For the text-containing cell, return its midpoint in (X, Y) coordinate format. 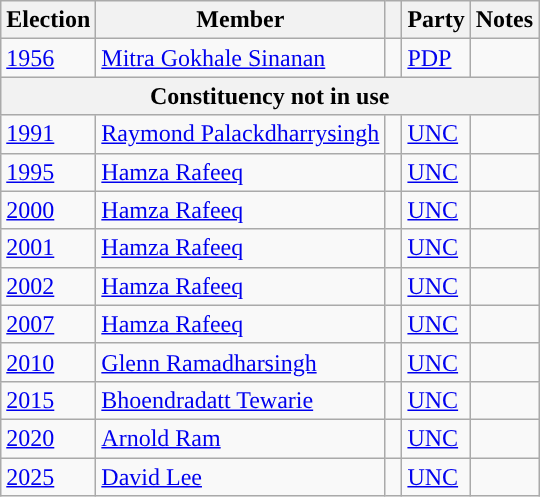
2020 (48, 438)
1991 (48, 134)
1995 (48, 172)
2015 (48, 400)
2001 (48, 248)
Election (48, 20)
2002 (48, 286)
Arnold Ram (240, 438)
PDP (436, 58)
Raymond Palackdharrysingh (240, 134)
Constituency not in use (270, 96)
Bhoendradatt Tewarie (240, 400)
Notes (504, 20)
2010 (48, 362)
Party (436, 20)
2007 (48, 324)
Glenn Ramadharsingh (240, 362)
David Lee (240, 477)
1956 (48, 58)
2000 (48, 210)
Mitra Gokhale Sinanan (240, 58)
Member (240, 20)
2025 (48, 477)
